From the cell containing the given text, extract its center point as [x, y] coordinate. 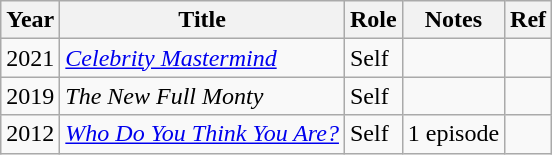
Celebrity Mastermind [202, 58]
Year [30, 20]
The New Full Monty [202, 96]
Who Do You Think You Are? [202, 134]
1 episode [453, 134]
2019 [30, 96]
Notes [453, 20]
2021 [30, 58]
2012 [30, 134]
Ref [528, 20]
Title [202, 20]
Role [373, 20]
